Locate the cell with the specified text and output its (x, y) center coordinate. 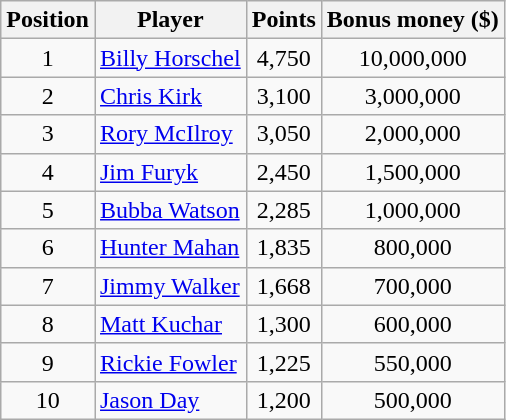
2,285 (284, 210)
4 (48, 172)
Player (170, 20)
500,000 (412, 400)
Matt Kuchar (170, 324)
3,000,000 (412, 96)
1,500,000 (412, 172)
2 (48, 96)
2,000,000 (412, 134)
7 (48, 286)
Hunter Mahan (170, 248)
Jimmy Walker (170, 286)
700,000 (412, 286)
Jason Day (170, 400)
1 (48, 58)
10 (48, 400)
Position (48, 20)
9 (48, 362)
1,225 (284, 362)
1,000,000 (412, 210)
5 (48, 210)
Rickie Fowler (170, 362)
1,835 (284, 248)
10,000,000 (412, 58)
Chris Kirk (170, 96)
2,450 (284, 172)
3,050 (284, 134)
1,200 (284, 400)
600,000 (412, 324)
3,100 (284, 96)
6 (48, 248)
800,000 (412, 248)
Billy Horschel (170, 58)
Bonus money ($) (412, 20)
Rory McIlroy (170, 134)
Jim Furyk (170, 172)
1,668 (284, 286)
550,000 (412, 362)
Bubba Watson (170, 210)
3 (48, 134)
4,750 (284, 58)
8 (48, 324)
Points (284, 20)
1,300 (284, 324)
